Extract the [X, Y] coordinate from the center of the cell holding the provided text.  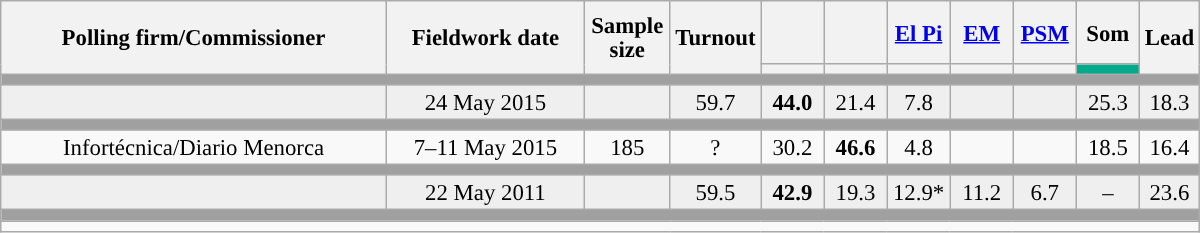
PSM [1044, 32]
18.5 [1108, 148]
Sample size [627, 38]
25.3 [1108, 102]
16.4 [1169, 148]
Som [1108, 32]
El Pi [918, 32]
Infortécnica/Diario Menorca [194, 148]
EM [982, 32]
? [716, 148]
21.4 [856, 102]
Fieldwork date [485, 38]
Polling firm/Commissioner [194, 38]
7–11 May 2015 [485, 148]
24 May 2015 [485, 102]
11.2 [982, 194]
6.7 [1044, 194]
46.6 [856, 148]
42.9 [792, 194]
185 [627, 148]
59.7 [716, 102]
30.2 [792, 148]
23.6 [1169, 194]
4.8 [918, 148]
22 May 2011 [485, 194]
59.5 [716, 194]
Turnout [716, 38]
18.3 [1169, 102]
44.0 [792, 102]
Lead [1169, 38]
19.3 [856, 194]
– [1108, 194]
7.8 [918, 102]
12.9* [918, 194]
